Identify which cell holds the provided text, then report its [x, y] central coordinate. 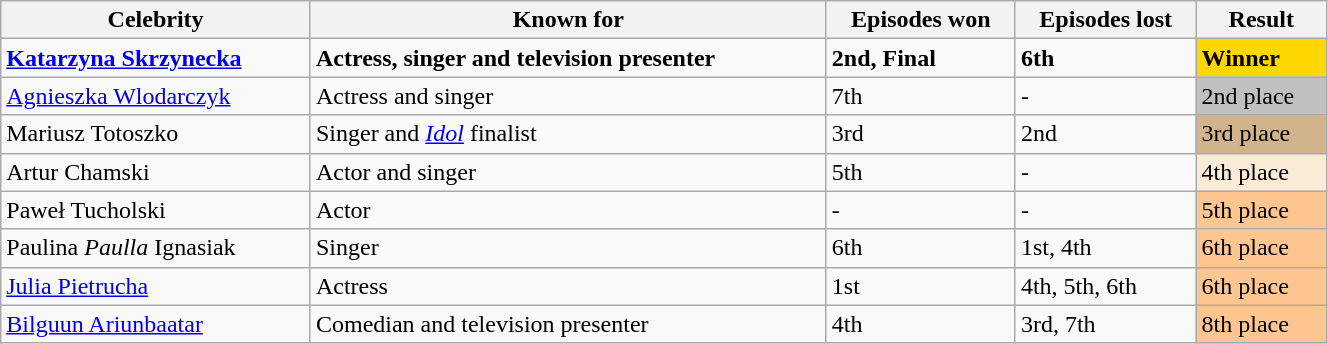
Actress, singer and television presenter [568, 58]
Singer and Idol finalist [568, 134]
Julia Pietrucha [156, 286]
Episodes lost [1106, 20]
5th place [1261, 210]
4th, 5th, 6th [1106, 286]
Known for [568, 20]
Artur Chamski [156, 172]
Winner [1261, 58]
Result [1261, 20]
3rd [920, 134]
Actor and singer [568, 172]
2nd [1106, 134]
2nd, Final [920, 58]
4th [920, 324]
Singer [568, 248]
Actress [568, 286]
2nd place [1261, 96]
Paweł Tucholski [156, 210]
3rd place [1261, 134]
Actress and singer [568, 96]
Paulina Paulla Ignasiak [156, 248]
Actor [568, 210]
Celebrity [156, 20]
4th place [1261, 172]
Comedian and television presenter [568, 324]
Katarzyna Skrzynecka [156, 58]
5th [920, 172]
3rd, 7th [1106, 324]
1st, 4th [1106, 248]
8th place [1261, 324]
Episodes won [920, 20]
Mariusz Totoszko [156, 134]
Agnieszka Wlodarczyk [156, 96]
7th [920, 96]
1st [920, 286]
Bilguun Ariunbaatar [156, 324]
